From the cell containing the given text, extract its center point as (x, y) coordinate. 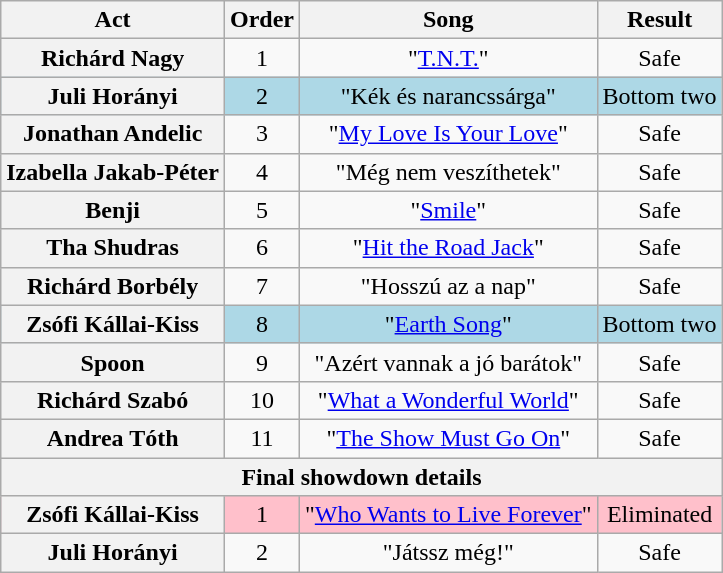
Order (262, 20)
"Earth Song" (448, 324)
"My Love Is Your Love" (448, 134)
Eliminated (660, 515)
5 (262, 210)
"T.N.T." (448, 58)
8 (262, 324)
Andrea Tóth (113, 438)
"The Show Must Go On" (448, 438)
"What a Wonderful World" (448, 400)
10 (262, 400)
Result (660, 20)
Richárd Borbély (113, 286)
4 (262, 172)
9 (262, 362)
"Azért vannak a jó barátok" (448, 362)
"Hit the Road Jack" (448, 248)
Izabella Jakab-Péter (113, 172)
7 (262, 286)
3 (262, 134)
Spoon (113, 362)
"Who Wants to Live Forever" (448, 515)
Song (448, 20)
Final showdown details (362, 477)
Richárd Szabó (113, 400)
"Kék és narancssárga" (448, 96)
"Smile" (448, 210)
Jonathan Andelic (113, 134)
Tha Shudras (113, 248)
"Még nem veszíthetek" (448, 172)
"Hosszú az a nap" (448, 286)
"Játssz még!" (448, 553)
Benji (113, 210)
Richárd Nagy (113, 58)
Act (113, 20)
11 (262, 438)
6 (262, 248)
